Output the [x, y] coordinate of the center of the cell containing the given text.  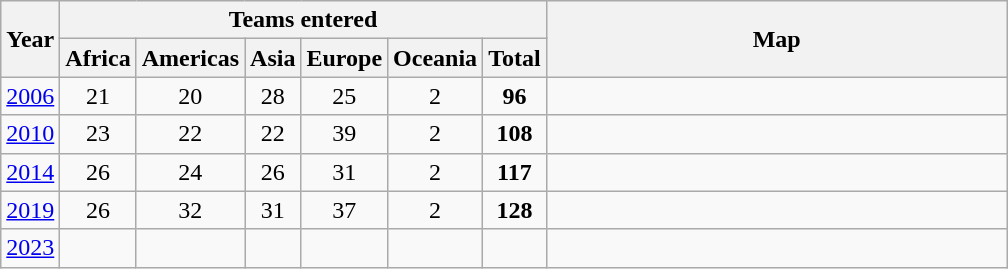
Africa [98, 58]
2019 [30, 210]
24 [190, 172]
Teams entered [303, 20]
20 [190, 96]
37 [344, 210]
Oceania [436, 58]
Year [30, 39]
32 [190, 210]
28 [273, 96]
108 [515, 134]
25 [344, 96]
21 [98, 96]
Europe [344, 58]
Map [776, 39]
2014 [30, 172]
39 [344, 134]
96 [515, 96]
2006 [30, 96]
117 [515, 172]
Total [515, 58]
23 [98, 134]
128 [515, 210]
Americas [190, 58]
2010 [30, 134]
2023 [30, 248]
Asia [273, 58]
